From the cell containing the given text, extract its center point as (X, Y) coordinate. 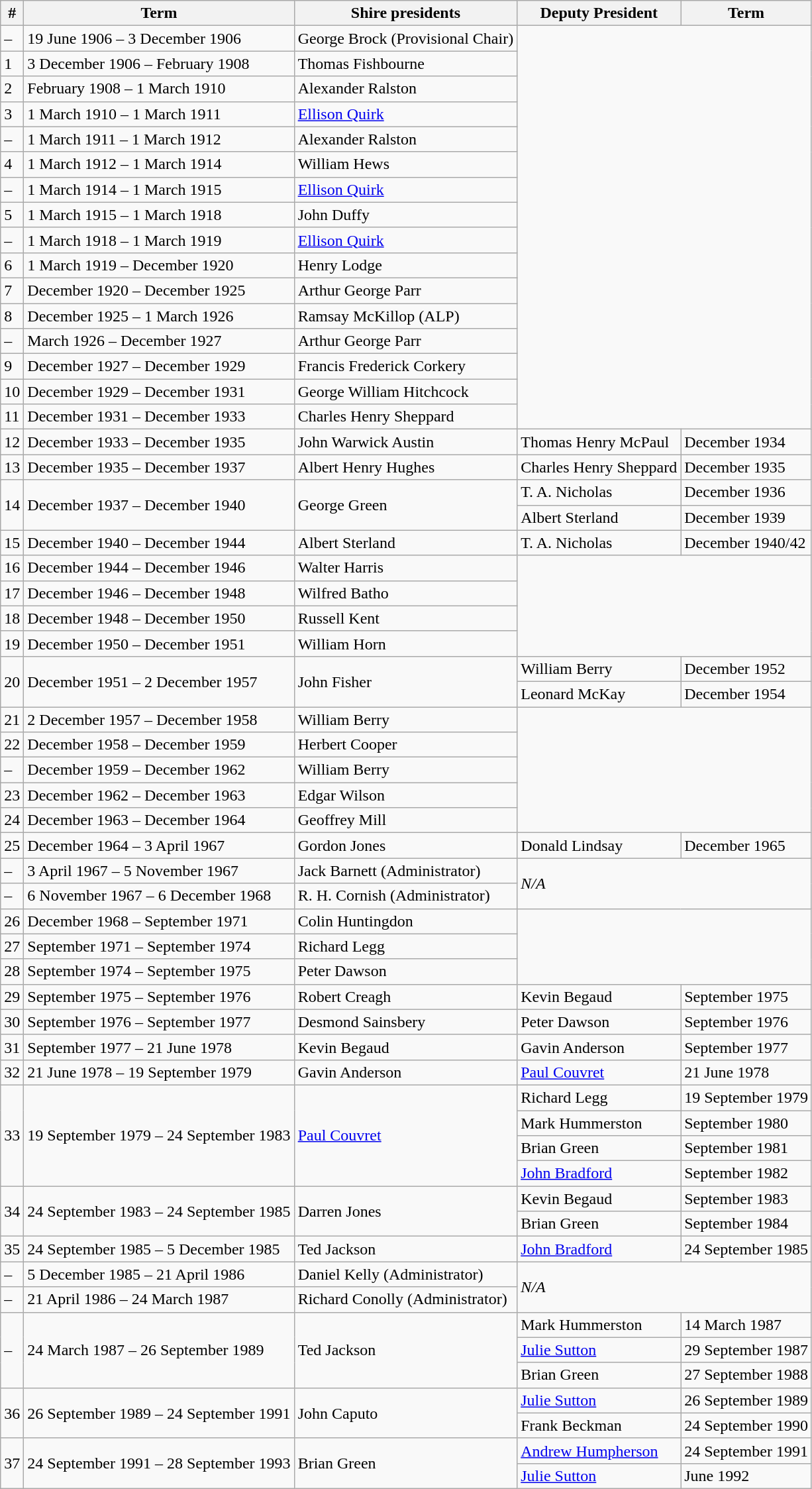
December 1950 – December 1951 (159, 643)
16 (12, 568)
Francis Frederick Corkery (405, 366)
29 (12, 997)
Thomas Henry McPaul (599, 442)
5 December 1985 – 21 April 1986 (159, 1274)
September 1976 – September 1977 (159, 1022)
December 1937 – December 1940 (159, 505)
Deputy President (599, 13)
December 1963 – December 1964 (159, 820)
37 (12, 1463)
Henry Lodge (405, 265)
September 1977 – 21 June 1978 (159, 1047)
1 March 1915 – 1 March 1918 (159, 215)
Richard Conolly (Administrator) (405, 1299)
26 (12, 921)
31 (12, 1047)
December 1964 – 3 April 1967 (159, 846)
Leonard McKay (599, 694)
December 1944 – December 1946 (159, 568)
21 June 1978 (746, 1072)
24 September 1991 (746, 1451)
19 (12, 643)
27 September 1988 (746, 1375)
September 1980 (746, 1123)
30 (12, 1022)
December 1925 – 1 March 1926 (159, 316)
Thomas Fishbourne (405, 64)
4 (12, 164)
23 (12, 795)
1 March 1910 – 1 March 1911 (159, 114)
24 September 1985 – 5 December 1985 (159, 1249)
Gordon Jones (405, 846)
19 September 1979 (746, 1097)
December 1931 – December 1933 (159, 417)
32 (12, 1072)
December 1959 – December 1962 (159, 770)
25 (12, 846)
24 September 1990 (746, 1425)
December 1939 (746, 518)
18 (12, 618)
24 March 1987 – 26 September 1989 (159, 1350)
6 November 1967 – 6 December 1968 (159, 896)
December 1962 – December 1963 (159, 795)
27 (12, 946)
March 1926 – December 1927 (159, 341)
December 1927 – December 1929 (159, 366)
September 1975 – September 1976 (159, 997)
9 (12, 366)
20 (12, 681)
John Fisher (405, 681)
12 (12, 442)
Geoffrey Mill (405, 820)
21 April 1986 – 24 March 1987 (159, 1299)
# (12, 13)
September 1983 (746, 1199)
1 (12, 64)
21 (12, 719)
14 (12, 505)
1 March 1919 – December 1920 (159, 265)
Shire presidents (405, 13)
William Hews (405, 164)
13 (12, 467)
Russell Kent (405, 618)
December 1934 (746, 442)
Darren Jones (405, 1211)
Andrew Humpherson (599, 1451)
1 March 1912 – 1 March 1914 (159, 164)
21 June 1978 – 19 September 1979 (159, 1072)
December 1920 – December 1925 (159, 290)
17 (12, 593)
5 (12, 215)
Albert Henry Hughes (405, 467)
Daniel Kelly (Administrator) (405, 1274)
John Warwick Austin (405, 442)
3 April 1967 – 5 November 1967 (159, 871)
September 1984 (746, 1224)
December 1948 – December 1950 (159, 618)
24 September 1985 (746, 1249)
34 (12, 1211)
7 (12, 290)
September 1975 (746, 997)
1 March 1911 – 1 March 1912 (159, 139)
December 1952 (746, 669)
Desmond Sainsbery (405, 1022)
3 (12, 114)
December 1936 (746, 492)
Herbert Cooper (405, 745)
2 December 1957 – December 1958 (159, 719)
December 1958 – December 1959 (159, 745)
1 March 1918 – 1 March 1919 (159, 240)
John Duffy (405, 215)
R. H. Cornish (Administrator) (405, 896)
10 (12, 392)
September 1982 (746, 1174)
1 March 1914 – 1 March 1915 (159, 190)
December 1940/42 (746, 543)
36 (12, 1413)
Jack Barnett (Administrator) (405, 871)
11 (12, 417)
15 (12, 543)
29 September 1987 (746, 1350)
22 (12, 745)
Donald Lindsay (599, 846)
26 September 1989 – 24 September 1991 (159, 1413)
George William Hitchcock (405, 392)
December 1968 – September 1971 (159, 921)
24 (12, 820)
3 December 1906 – February 1908 (159, 64)
24 September 1983 – 24 September 1985 (159, 1211)
Wilfred Batho (405, 593)
December 1935 – December 1937 (159, 467)
33 (12, 1135)
December 1929 – December 1931 (159, 392)
February 1908 – 1 March 1910 (159, 89)
Ramsay McKillop (ALP) (405, 316)
Frank Beckman (599, 1425)
George Green (405, 505)
6 (12, 265)
December 1951 – 2 December 1957 (159, 681)
19 June 1906 – 3 December 1906 (159, 38)
Walter Harris (405, 568)
September 1977 (746, 1047)
19 September 1979 – 24 September 1983 (159, 1135)
September 1971 – September 1974 (159, 946)
September 1976 (746, 1022)
35 (12, 1249)
December 1954 (746, 694)
24 September 1991 – 28 September 1993 (159, 1463)
June 1992 (746, 1476)
December 1940 – December 1944 (159, 543)
Robert Creagh (405, 997)
John Caputo (405, 1413)
28 (12, 971)
26 September 1989 (746, 1400)
September 1981 (746, 1148)
14 March 1987 (746, 1325)
8 (12, 316)
George Brock (Provisional Chair) (405, 38)
Colin Huntingdon (405, 921)
William Horn (405, 643)
September 1974 – September 1975 (159, 971)
Edgar Wilson (405, 795)
December 1946 – December 1948 (159, 593)
December 1933 – December 1935 (159, 442)
2 (12, 89)
December 1965 (746, 846)
December 1935 (746, 467)
